From the cell containing the given text, extract its center point as (X, Y) coordinate. 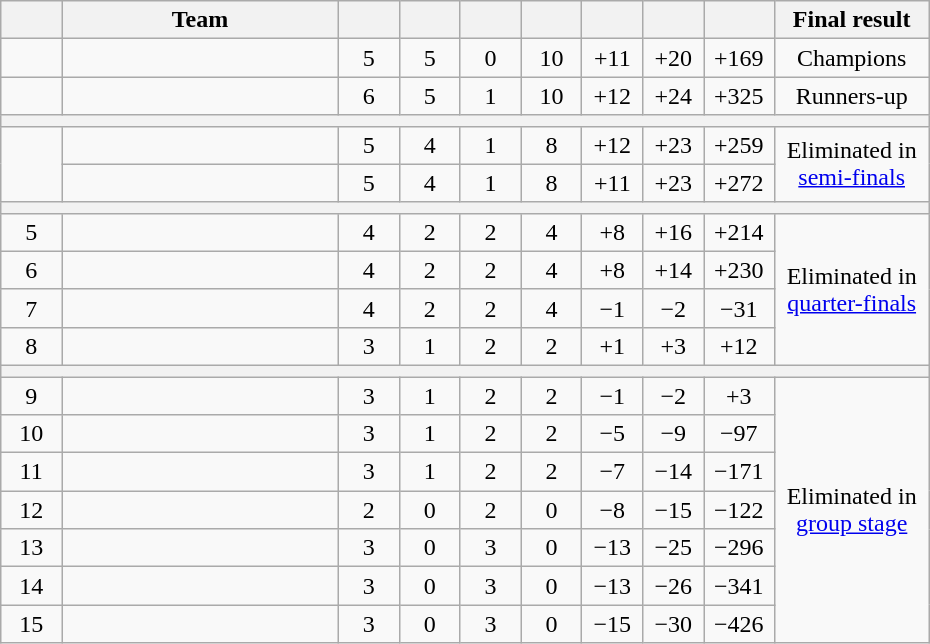
11 (32, 472)
−8 (612, 510)
−14 (674, 472)
Runners-up (852, 96)
Final result (852, 20)
−5 (612, 434)
14 (32, 586)
−31 (739, 308)
−171 (739, 472)
+20 (674, 58)
+325 (739, 96)
Champions (852, 58)
+14 (674, 270)
Eliminated in quarter-finals (852, 289)
+214 (739, 232)
+24 (674, 96)
12 (32, 510)
Team (200, 20)
−9 (674, 434)
15 (32, 624)
7 (32, 308)
−341 (739, 586)
−30 (674, 624)
−7 (612, 472)
Eliminated in semi-finals (852, 164)
−296 (739, 548)
+272 (739, 183)
−426 (739, 624)
+259 (739, 145)
+16 (674, 232)
−97 (739, 434)
Eliminated in group stage (852, 509)
+230 (739, 270)
+1 (612, 346)
+169 (739, 58)
13 (32, 548)
−25 (674, 548)
−122 (739, 510)
9 (32, 395)
−26 (674, 586)
